Return [X, Y] of the center of cell containing provided text 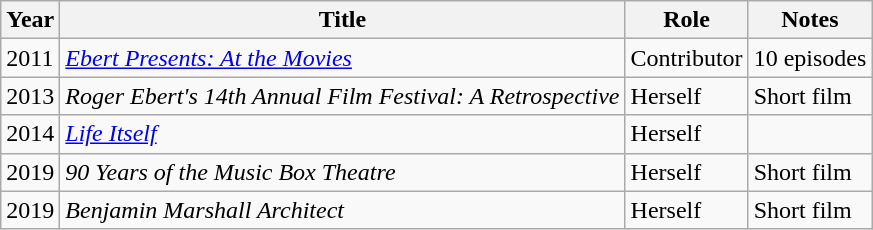
Contributor [686, 58]
Year [30, 20]
Roger Ebert's 14th Annual Film Festival: A Retrospective [342, 96]
Role [686, 20]
90 Years of the Music Box Theatre [342, 172]
Notes [810, 20]
2011 [30, 58]
2014 [30, 134]
10 episodes [810, 58]
Title [342, 20]
2013 [30, 96]
Life Itself [342, 134]
Ebert Presents: At the Movies [342, 58]
Benjamin Marshall Architect [342, 210]
